Determine the (x, y) coordinate at the center of the cell enclosing the given text.  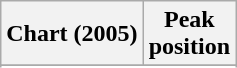
Peakposition (189, 34)
Chart (2005) (72, 34)
